Return the (X, Y) coordinate for the center point of the cell that contains the specified text.  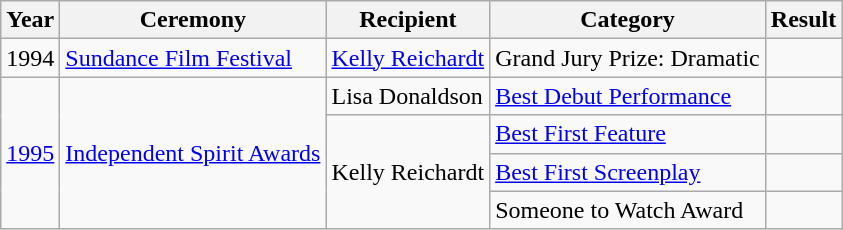
Best First Screenplay (628, 172)
Ceremony (193, 20)
Independent Spirit Awards (193, 153)
Someone to Watch Award (628, 210)
Year (30, 20)
Best First Feature (628, 134)
Lisa Donaldson (408, 96)
1995 (30, 153)
Best Debut Performance (628, 96)
Result (803, 20)
Category (628, 20)
Grand Jury Prize: Dramatic (628, 58)
Sundance Film Festival (193, 58)
1994 (30, 58)
Recipient (408, 20)
